Locate the cell with the specified text and output its (X, Y) center coordinate. 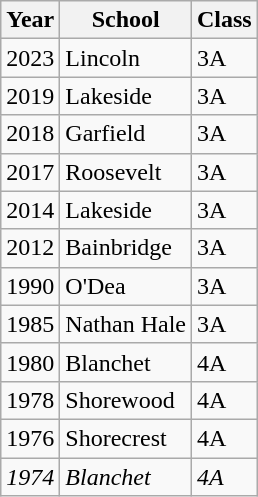
Bainbridge (126, 248)
Year (30, 20)
2012 (30, 248)
School (126, 20)
Shorewood (126, 400)
2023 (30, 58)
2019 (30, 96)
Roosevelt (126, 172)
Garfield (126, 134)
Lincoln (126, 58)
Shorecrest (126, 438)
2017 (30, 172)
1974 (30, 477)
1978 (30, 400)
1985 (30, 324)
1990 (30, 286)
O'Dea (126, 286)
2018 (30, 134)
Nathan Hale (126, 324)
Class (224, 20)
2014 (30, 210)
1976 (30, 438)
1980 (30, 362)
